Pinpoint the cell where the given text exists, returning its (X, Y) midpoint coordinate. 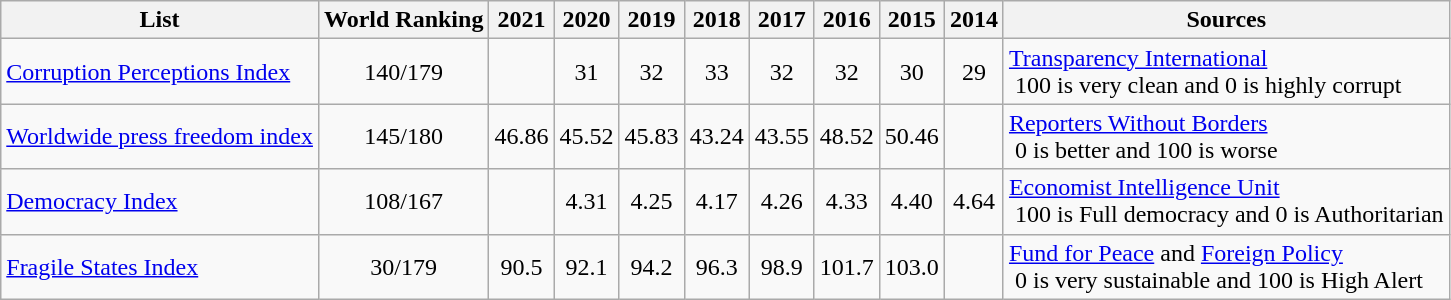
46.86 (522, 136)
50.46 (912, 136)
92.1 (586, 266)
90.5 (522, 266)
Economist Intelligence Unit 100 is Full democracy and 0 is Authoritarian (1226, 202)
108/167 (403, 202)
30/179 (403, 266)
45.83 (652, 136)
2015 (912, 20)
48.52 (846, 136)
140/179 (403, 72)
30 (912, 72)
98.9 (782, 266)
Fragile States Index (160, 266)
103.0 (912, 266)
4.40 (912, 202)
Democracy Index (160, 202)
World Ranking (403, 20)
2014 (974, 20)
2018 (716, 20)
33 (716, 72)
31 (586, 72)
Reporters Without Borders 0 is better and 100 is worse (1226, 136)
List (160, 20)
4.25 (652, 202)
4.26 (782, 202)
43.55 (782, 136)
Corruption Perceptions Index (160, 72)
4.17 (716, 202)
96.3 (716, 266)
4.64 (974, 202)
Sources (1226, 20)
145/180 (403, 136)
Fund for Peace and Foreign Policy 0 is very sustainable and 100 is High Alert (1226, 266)
Transparency International 100 is very clean and 0 is highly corrupt (1226, 72)
101.7 (846, 266)
Worldwide press freedom index (160, 136)
94.2 (652, 266)
2019 (652, 20)
2020 (586, 20)
2017 (782, 20)
2016 (846, 20)
2021 (522, 20)
4.31 (586, 202)
29 (974, 72)
43.24 (716, 136)
45.52 (586, 136)
4.33 (846, 202)
